Return the (X, Y) coordinate for the center point of the cell that contains the specified text.  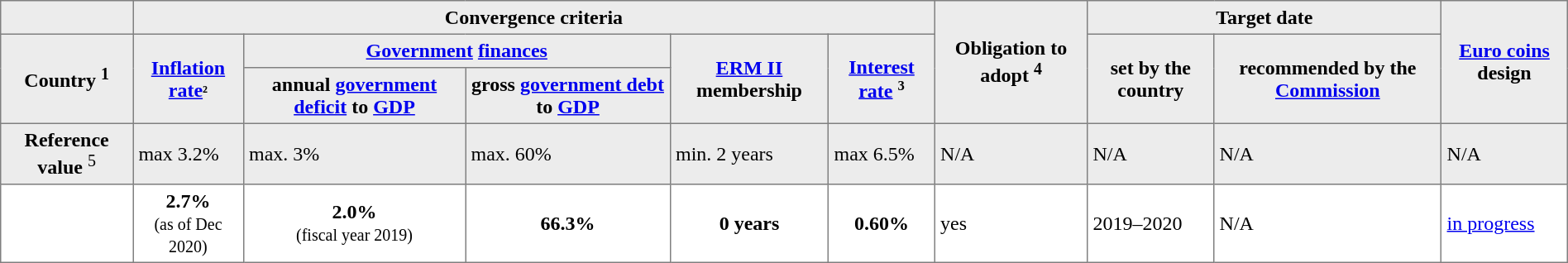
Convergence criteria (534, 17)
Country 1 (67, 79)
set by the country (1151, 79)
max. 3% (354, 154)
max. 60% (567, 154)
0 years (749, 223)
2.0%(fiscal year 2019) (354, 223)
Interest rate 3 (882, 79)
max 3.2% (189, 154)
2019–2020 (1151, 223)
Obligation to adopt 4 (1011, 62)
recommended by the Commission (1328, 79)
gross government debt to GDP (567, 96)
min. 2 years (749, 154)
Target date (1264, 17)
ERM II membership (749, 79)
in progress (1504, 223)
Inflation rate² (189, 79)
Government finances (457, 50)
yes (1011, 223)
Euro coins design (1504, 62)
annual government deficit to GDP (354, 96)
Reference value 5 (67, 154)
2.7%(as of Dec 2020) (189, 223)
max 6.5% (882, 154)
0.60% (882, 223)
66.3% (567, 223)
